For the text-containing cell, return its midpoint in (X, Y) coordinate format. 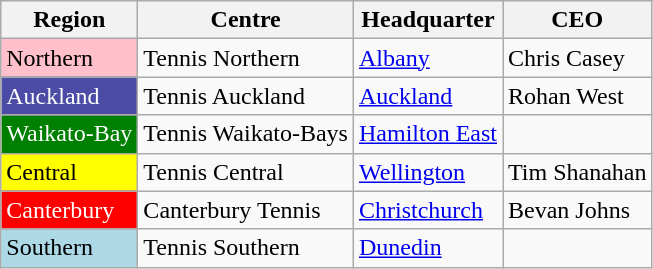
Waikato-Bay (70, 134)
Southern (70, 248)
Headquarter (428, 20)
Central (70, 172)
Tennis Central (246, 172)
Canterbury Tennis (246, 210)
Chris Casey (578, 58)
Centre (246, 20)
Dunedin (428, 248)
Tim Shanahan (578, 172)
Albany (428, 58)
Wellington (428, 172)
Tennis Waikato-Bays (246, 134)
Tennis Auckland (246, 96)
Bevan Johns (578, 210)
CEO (578, 20)
Hamilton East (428, 134)
Rohan West (578, 96)
Tennis Southern (246, 248)
Region (70, 20)
Tennis Northern (246, 58)
Canterbury (70, 210)
Northern (70, 58)
Christchurch (428, 210)
